Locate the cell with the specified text and output its (X, Y) center coordinate. 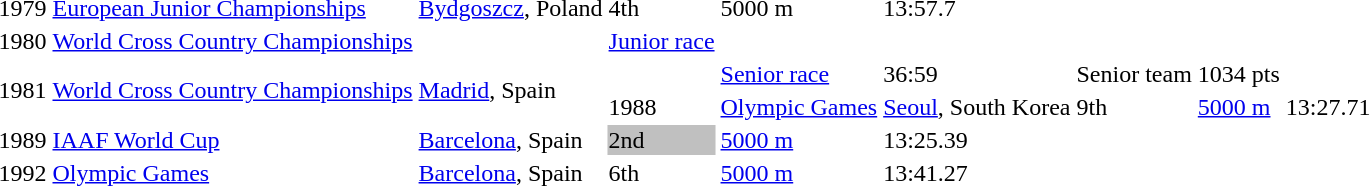
36:59 (977, 74)
Seoul, South Korea (977, 107)
2nd (662, 140)
Junior race (662, 41)
Olympic Games (799, 107)
1988 (662, 107)
Madrid, Spain (510, 90)
Senior team (1134, 74)
1034 pts (1238, 74)
13:25.39 (977, 140)
Senior race (799, 74)
Barcelona, Spain (510, 140)
IAAF World Cup (232, 140)
9th (1134, 107)
